Extract the (x, y) coordinate from the center of the cell holding the provided text.  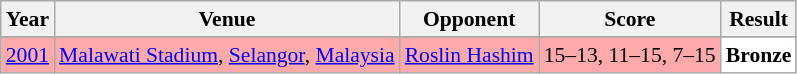
2001 (28, 55)
Bronze (759, 55)
Venue (227, 19)
15–13, 11–15, 7–15 (630, 55)
Result (759, 19)
Score (630, 19)
Malawati Stadium, Selangor, Malaysia (227, 55)
Year (28, 19)
Roslin Hashim (470, 55)
Opponent (470, 19)
